Find where the given text appears and provide that cell's center as (x, y) coordinate. 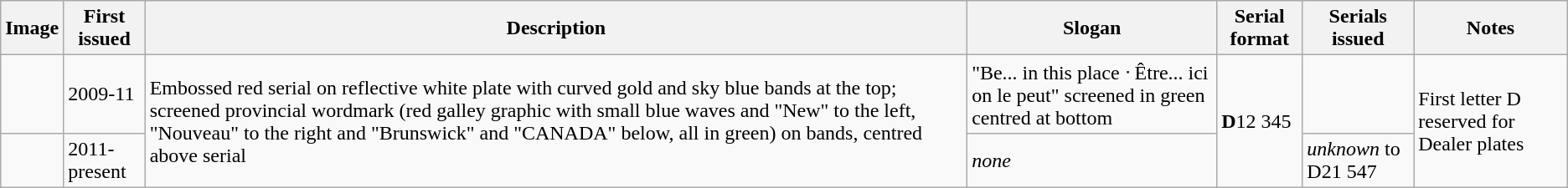
First letter D reserved for Dealer plates (1491, 122)
First issued (104, 28)
Description (556, 28)
Serials issued (1359, 28)
unknown to D21 547 (1359, 160)
Image (32, 28)
Slogan (1092, 28)
D12 345 (1260, 122)
Notes (1491, 28)
none (1092, 160)
2009-11 (104, 94)
2011-present (104, 160)
Serial format (1260, 28)
"Be... in this place ᐧ Être... ici on le peut" screened in green centred at bottom (1092, 94)
